Return the (x, y) coordinate for the center point of the cell that contains the specified text.  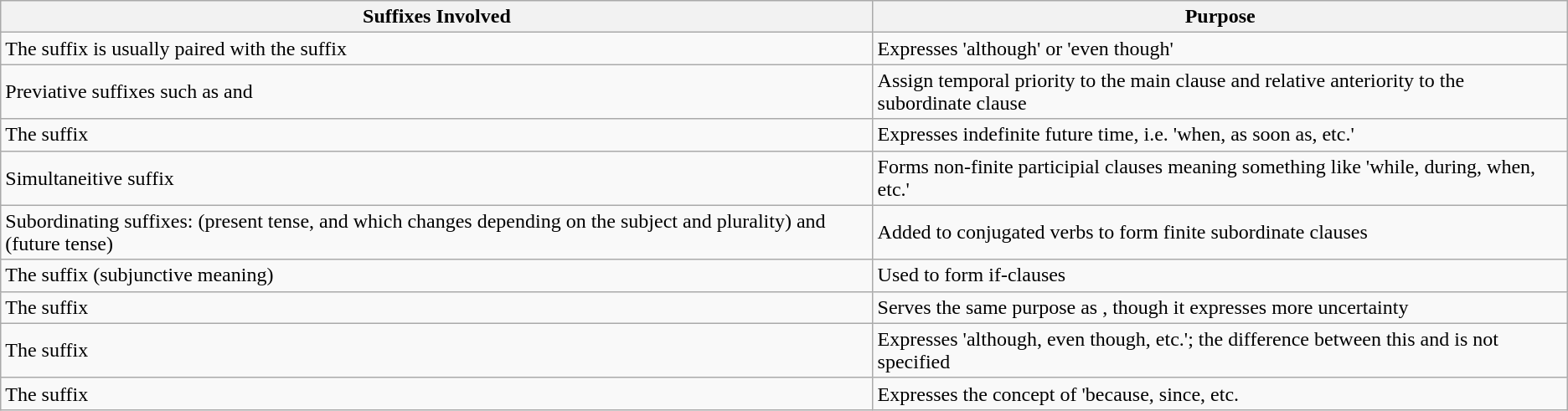
Used to form if-clauses (1220, 275)
Serves the same purpose as , though it expresses more uncertainty (1220, 307)
Expresses the concept of 'because, since, etc. (1220, 393)
The suffix is usually paired with the suffix (437, 49)
Expresses 'although, even though, etc.'; the difference between this and is not specified (1220, 350)
Expresses indefinite future time, i.e. 'when, as soon as, etc.' (1220, 135)
Previative suffixes such as and (437, 92)
Added to conjugated verbs to form finite subordinate clauses (1220, 233)
Suffixes Involved (437, 17)
Assign temporal priority to the main clause and relative anteriority to the subordinate clause (1220, 92)
Simultaneitive suffix (437, 177)
The suffix (subjunctive meaning) (437, 275)
Purpose (1220, 17)
Subordinating suffixes: (present tense, and which changes depending on the subject and plurality) and (future tense) (437, 233)
Forms non-finite participial clauses meaning something like 'while, during, when, etc.' (1220, 177)
Expresses 'although' or 'even though' (1220, 49)
